Return (x, y) of the center of cell containing provided text 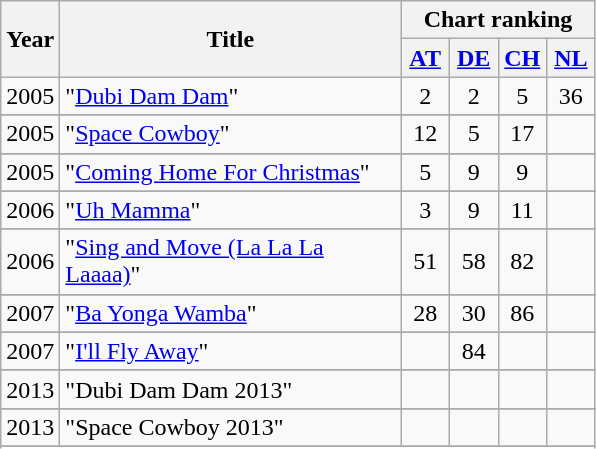
Year (30, 39)
"Space Cowboy" (230, 134)
82 (522, 262)
CH (522, 58)
Title (230, 39)
"Coming Home For Christmas" (230, 172)
11 (522, 210)
86 (522, 313)
3 (426, 210)
"Dubi Dam Dam 2013" (230, 389)
Chart ranking (498, 20)
"Dubi Dam Dam" (230, 96)
36 (572, 96)
"Ba Yonga Wamba" (230, 313)
58 (474, 262)
28 (426, 313)
DE (474, 58)
51 (426, 262)
84 (474, 351)
"Sing and Move (La La La Laaaa)" (230, 262)
12 (426, 134)
AT (426, 58)
"Space Cowboy 2013" (230, 427)
"I'll Fly Away" (230, 351)
"Uh Mamma" (230, 210)
NL (572, 58)
30 (474, 313)
17 (522, 134)
